Return (X, Y) of the center of cell containing provided text 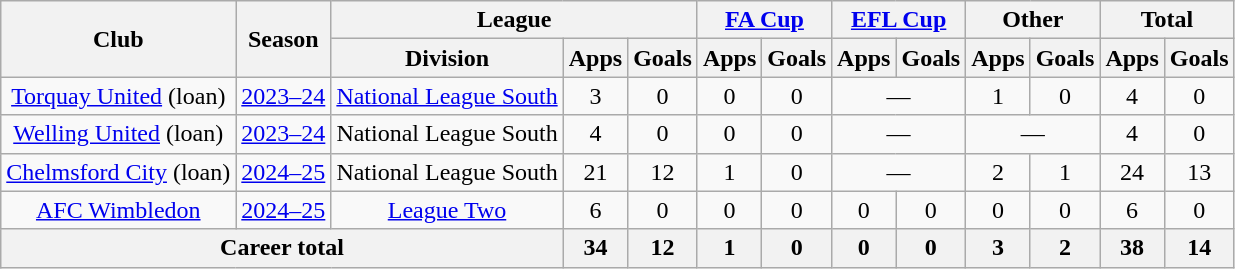
Welling United (loan) (118, 134)
24 (1132, 172)
Torquay United (loan) (118, 96)
EFL Cup (899, 20)
38 (1132, 248)
Other (1033, 20)
Club (118, 39)
21 (595, 172)
Division (447, 58)
13 (1199, 172)
34 (595, 248)
Chelmsford City (loan) (118, 172)
14 (1199, 248)
Career total (282, 248)
AFC Wimbledon (118, 210)
Total (1167, 20)
FA Cup (764, 20)
League Two (447, 210)
League (514, 20)
Season (284, 39)
